Capture the cell that displays the provided text and extract its [x, y] central coordinate. 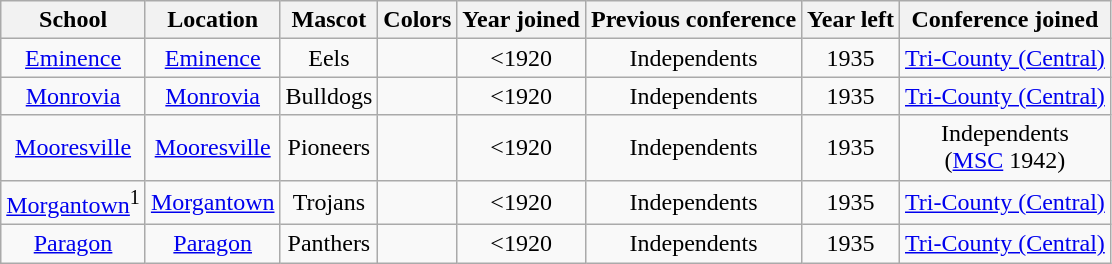
Year left [851, 20]
Panthers [329, 244]
Morgantown [212, 202]
Independents(MSC 1942) [1004, 148]
Morgantown1 [74, 202]
Pioneers [329, 148]
Colors [418, 20]
Location [212, 20]
Previous conference [693, 20]
Trojans [329, 202]
Bulldogs [329, 96]
Year joined [522, 20]
School [74, 20]
Mascot [329, 20]
Conference joined [1004, 20]
Eels [329, 58]
